Pinpoint the cell where the given text exists, returning its (X, Y) midpoint coordinate. 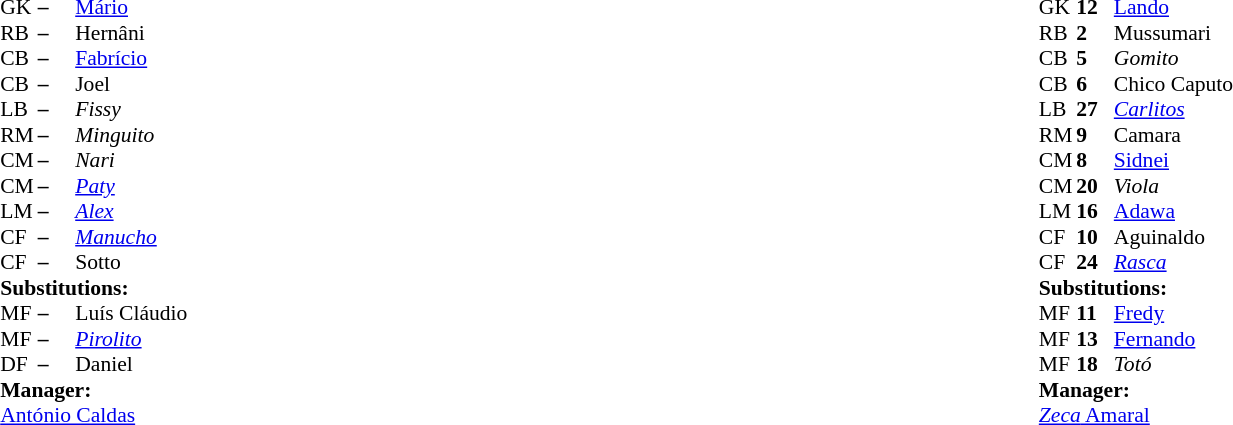
10 (1095, 237)
Fernando (1174, 339)
6 (1095, 84)
Nari (131, 161)
Sotto (131, 263)
2 (1095, 33)
Gomito (1174, 59)
Manucho (131, 237)
13 (1095, 339)
18 (1095, 365)
27 (1095, 109)
5 (1095, 59)
Joel (131, 84)
Sidnei (1174, 161)
Rasca (1174, 263)
DF (19, 365)
Carlitos (1174, 109)
Chico Caputo (1174, 84)
Fissy (131, 109)
11 (1095, 313)
Adawa (1174, 211)
20 (1095, 186)
9 (1095, 135)
8 (1095, 161)
Alex (131, 211)
Fredy (1174, 313)
Totó (1174, 365)
Mussumari (1174, 33)
16 (1095, 211)
Viola (1174, 186)
24 (1095, 263)
Hernâni (131, 33)
Minguito (131, 135)
Paty (131, 186)
Camara (1174, 135)
Daniel (131, 365)
Pirolito (131, 339)
Aguinaldo (1174, 237)
Luís Cláudio (131, 313)
Fabrício (131, 59)
